Return the [X, Y] coordinate for the center point of the cell that contains the specified text.  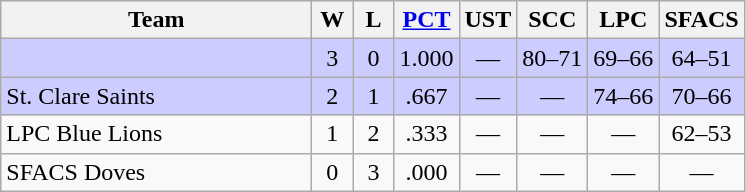
Team [156, 20]
80–71 [552, 58]
PCT [426, 20]
LPC Blue Lions [156, 134]
62–53 [702, 134]
SFACS Doves [156, 172]
.333 [426, 134]
1.000 [426, 58]
St. Clare Saints [156, 96]
SFACS [702, 20]
70–66 [702, 96]
.667 [426, 96]
.000 [426, 172]
SCC [552, 20]
LPC [624, 20]
L [374, 20]
69–66 [624, 58]
W [332, 20]
64–51 [702, 58]
74–66 [624, 96]
UST [488, 20]
